Search for the cell housing the specified text and yield its [x, y] center coordinate. 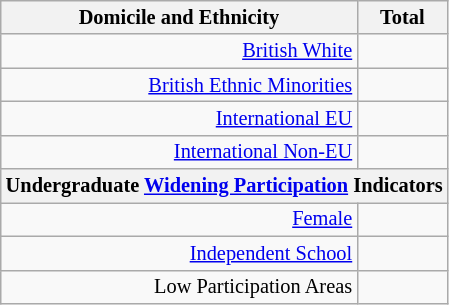
British White [179, 51]
British Ethnic Minorities [179, 85]
Independent School [179, 253]
International EU [179, 118]
Domicile and Ethnicity [179, 17]
International Non-EU [179, 152]
Low Participation Areas [179, 287]
Total [402, 17]
Undergraduate Widening Participation Indicators [224, 186]
Female [179, 219]
